Pinpoint the cell where the given text exists, returning its (x, y) midpoint coordinate. 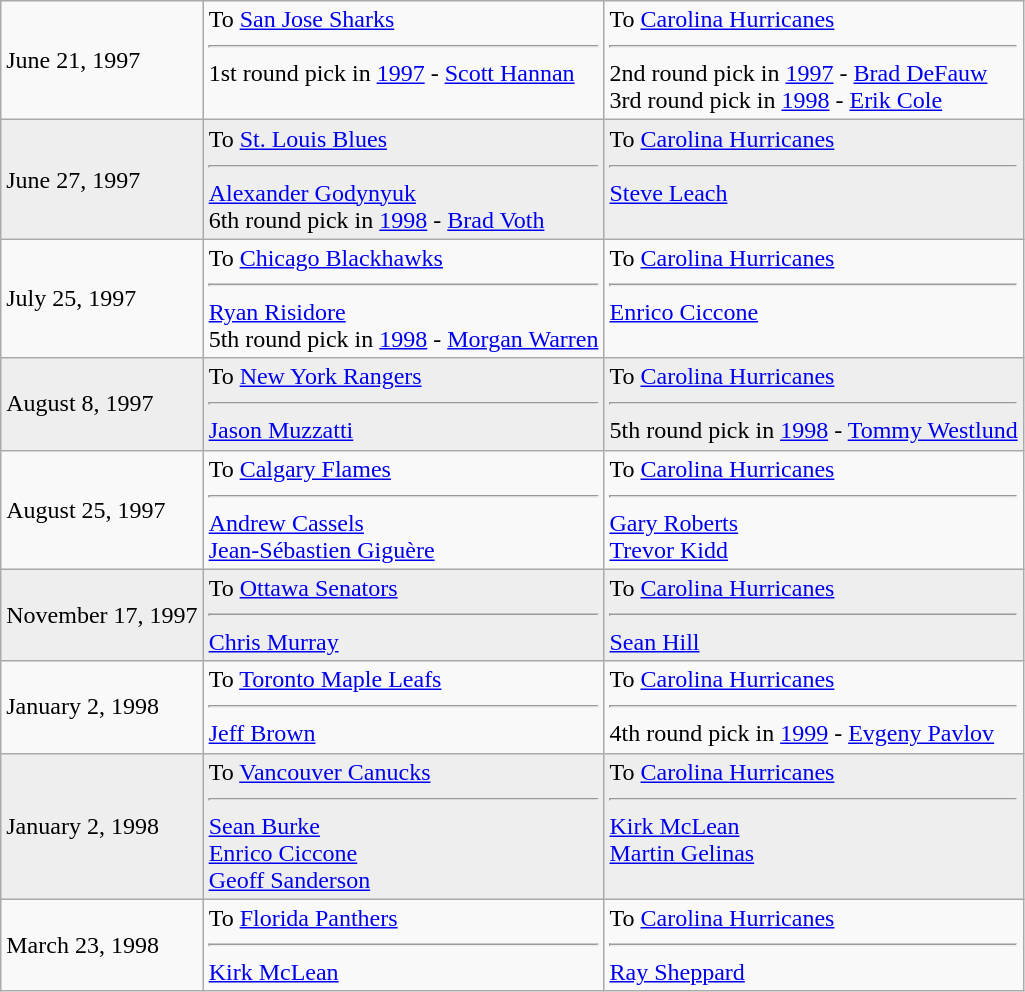
To Carolina Hurricanes4th round pick in 1999 - Evgeny Pavlov (814, 707)
July 25, 1997 (102, 298)
To Carolina HurricanesSean Hill (814, 615)
To Toronto Maple LeafsJeff Brown (404, 707)
March 23, 1998 (102, 945)
June 27, 1997 (102, 180)
To Carolina HurricanesEnrico Ciccone (814, 298)
To Carolina HurricanesSteve Leach (814, 180)
To St. Louis BluesAlexander Godynyuk 6th round pick in 1998 - Brad Voth (404, 180)
To New York RangersJason Muzzatti (404, 404)
August 8, 1997 (102, 404)
To Ottawa SenatorsChris Murray (404, 615)
To Calgary FlamesAndrew Cassels Jean-Sébastien Giguère (404, 510)
June 21, 1997 (102, 60)
To Carolina Hurricanes2nd round pick in 1997 - Brad DeFauw 3rd round pick in 1998 - Erik Cole (814, 60)
To Carolina HurricanesKirk McLean Martin Gelinas (814, 826)
To Carolina Hurricanes5th round pick in 1998 - Tommy Westlund (814, 404)
November 17, 1997 (102, 615)
To Florida PanthersKirk McLean (404, 945)
To Chicago BlackhawksRyan Risidore 5th round pick in 1998 - Morgan Warren (404, 298)
To San Jose Sharks1st round pick in 1997 - Scott Hannan (404, 60)
To Carolina HurricanesGary Roberts Trevor Kidd (814, 510)
August 25, 1997 (102, 510)
To Carolina HurricanesRay Sheppard (814, 945)
To Vancouver CanucksSean Burke Enrico Ciccone Geoff Sanderson (404, 826)
